Identify which cell holds the provided text, then report its [x, y] central coordinate. 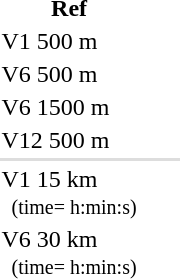
V12 500 m [69, 140]
V1 500 m [69, 41]
V6 1500 m [69, 107]
V6 500 m [69, 74]
V1 15 km (time= h:min:s) [69, 192]
